Output the [X, Y] coordinate of the center of the cell containing the given text.  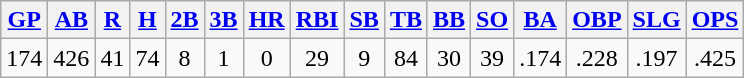
84 [406, 58]
29 [317, 58]
174 [24, 58]
SB [364, 20]
GP [24, 20]
426 [72, 58]
OPS [715, 20]
39 [492, 58]
.425 [715, 58]
OBP [597, 20]
2B [184, 20]
1 [224, 58]
9 [364, 58]
8 [184, 58]
0 [266, 58]
HR [266, 20]
BB [448, 20]
H [148, 20]
30 [448, 58]
AB [72, 20]
RBI [317, 20]
R [112, 20]
SO [492, 20]
SLG [656, 20]
74 [148, 58]
3B [224, 20]
BA [540, 20]
TB [406, 20]
.174 [540, 58]
.197 [656, 58]
.228 [597, 58]
41 [112, 58]
